Search for the cell housing the specified text and yield its [x, y] center coordinate. 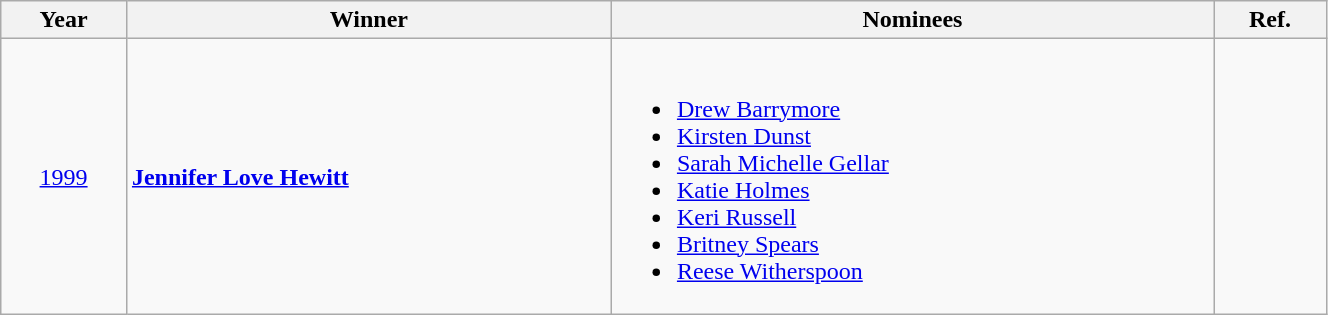
Year [64, 20]
Jennifer Love Hewitt [368, 176]
Nominees [912, 20]
Winner [368, 20]
Ref. [1270, 20]
1999 [64, 176]
Drew BarrymoreKirsten DunstSarah Michelle GellarKatie HolmesKeri RussellBritney SpearsReese Witherspoon [912, 176]
